Capture the cell that displays the provided text and extract its [X, Y] central coordinate. 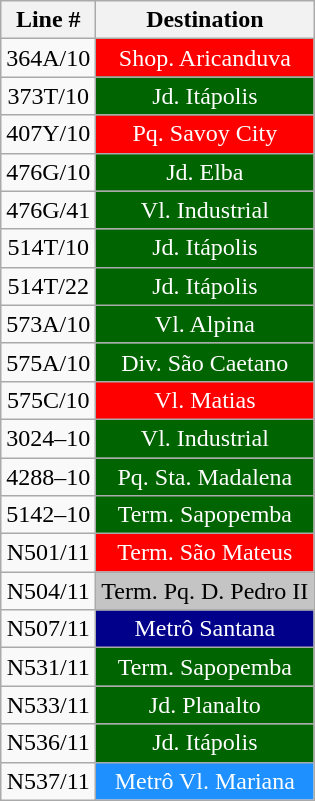
Vl. Matias [205, 400]
Line # [48, 20]
4288–10 [48, 477]
Div. São Caetano [205, 362]
N531/11 [48, 667]
Pq. Savoy City [205, 134]
Metrô Vl. Mariana [205, 781]
Metrô Santana [205, 629]
Vl. Alpina [205, 324]
575A/10 [48, 362]
N504/11 [48, 591]
N501/11 [48, 553]
573A/10 [48, 324]
476G/41 [48, 210]
364A/10 [48, 58]
Jd. Elba [205, 172]
N507/11 [48, 629]
Pq. Sta. Madalena [205, 477]
Term. Pq. D. Pedro II [205, 591]
514T/22 [48, 286]
N533/11 [48, 705]
373T/10 [48, 96]
N537/11 [48, 781]
5142–10 [48, 515]
3024–10 [48, 438]
Shop. Aricanduva [205, 58]
575C/10 [48, 400]
514T/10 [48, 248]
Jd. Planalto [205, 705]
Destination [205, 20]
476G/10 [48, 172]
N536/11 [48, 743]
Term. São Mateus [205, 553]
407Y/10 [48, 134]
